Detect which cell encompasses the target text, then output its (X, Y) center coordinate. 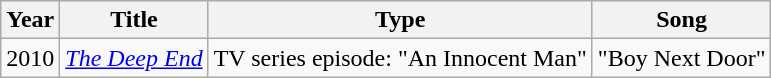
The Deep End (134, 58)
TV series episode: "An Innocent Man" (400, 58)
Type (400, 20)
2010 (30, 58)
"Boy Next Door" (682, 58)
Year (30, 20)
Song (682, 20)
Title (134, 20)
